For the text-containing cell, return its midpoint in (X, Y) coordinate format. 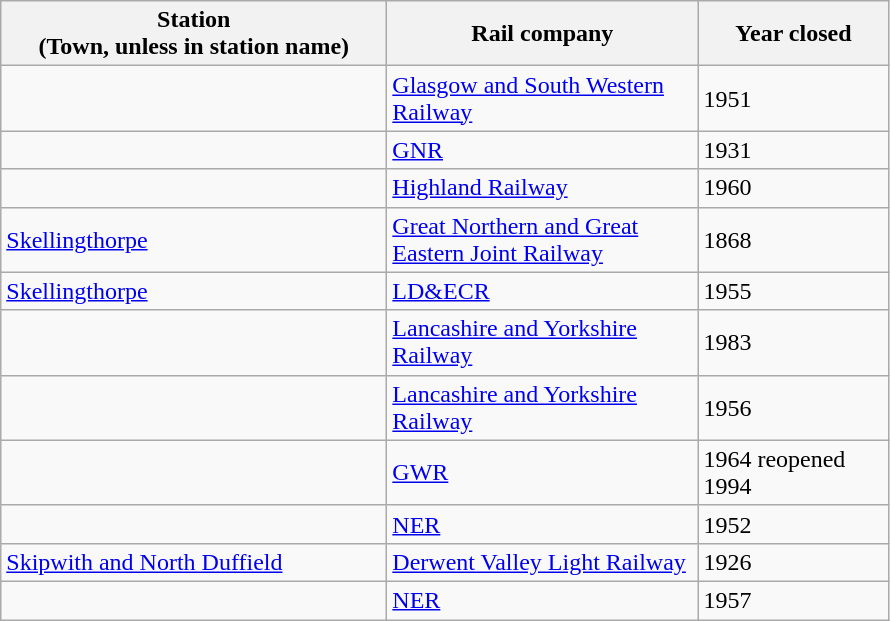
1955 (794, 291)
1931 (794, 150)
1983 (794, 342)
1964 reopened 1994 (794, 472)
GWR (542, 472)
1956 (794, 408)
Highland Railway (542, 188)
Derwent Valley Light Railway (542, 562)
Great Northern and Great Eastern Joint Railway (542, 240)
1951 (794, 98)
Station(Town, unless in station name) (194, 34)
Rail company (542, 34)
1957 (794, 600)
LD&ECR (542, 291)
1960 (794, 188)
Skipwith and North Duffield (194, 562)
Glasgow and South Western Railway (542, 98)
1952 (794, 524)
Year closed (794, 34)
GNR (542, 150)
1926 (794, 562)
1868 (794, 240)
